Return [x, y] of the center of cell containing provided text 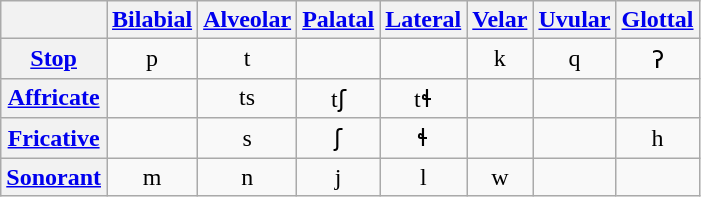
k [500, 59]
Alveolar [248, 20]
Bilabial [152, 20]
Uvular [574, 20]
l [424, 177]
p [152, 59]
Fricative [54, 138]
j [338, 177]
ts [248, 98]
Stop [54, 59]
t [248, 59]
Palatal [338, 20]
ʔ [658, 59]
h [658, 138]
m [152, 177]
tɬ [424, 98]
tʃ [338, 98]
s [248, 138]
Sonorant [54, 177]
w [500, 177]
q [574, 59]
Velar [500, 20]
Glottal [658, 20]
ɬ [424, 138]
n [248, 177]
Lateral [424, 20]
Affricate [54, 98]
ʃ [338, 138]
